Identify which cell holds the provided text, then report its (x, y) central coordinate. 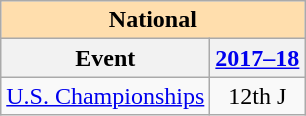
12th J (258, 96)
U.S. Championships (106, 96)
National (153, 20)
2017–18 (258, 58)
Event (106, 58)
